Pinpoint the cell where the given text exists, returning its (X, Y) midpoint coordinate. 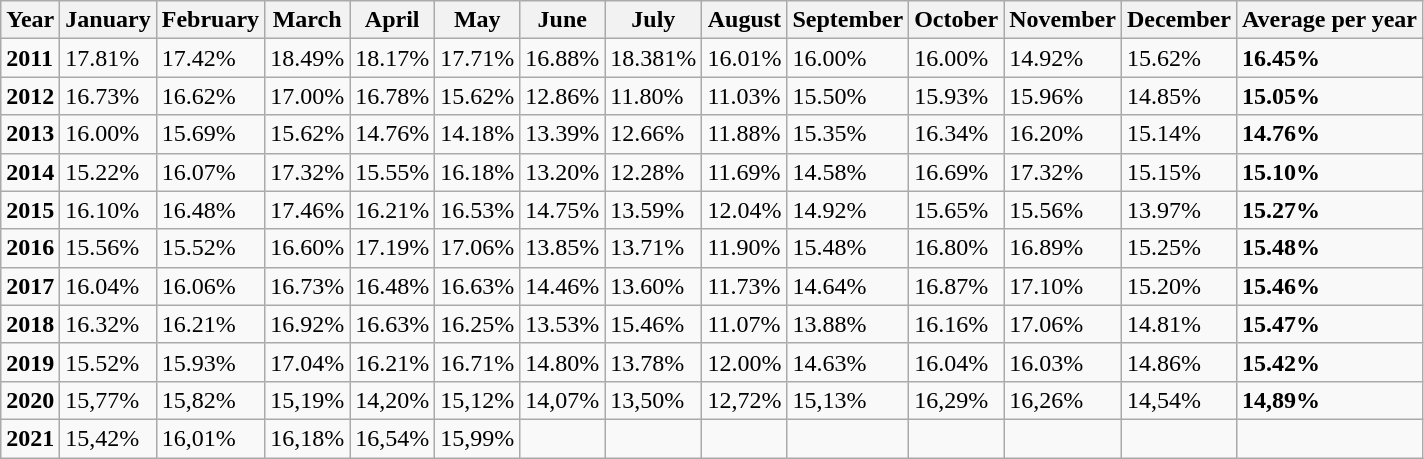
11.80% (654, 96)
February (210, 20)
13.39% (562, 134)
16.53% (478, 210)
2018 (30, 324)
June (562, 20)
15.96% (1063, 96)
15.14% (1178, 134)
16.07% (210, 172)
16.45% (1329, 58)
16.01% (744, 58)
16.69% (956, 172)
15.27% (1329, 210)
14.18% (478, 134)
12.86% (562, 96)
18.17% (392, 58)
2021 (30, 438)
11.03% (744, 96)
13.20% (562, 172)
13.78% (654, 362)
14,20% (392, 400)
15.20% (1178, 286)
11.69% (744, 172)
Year (30, 20)
15.50% (848, 96)
2011 (30, 58)
14.81% (1178, 324)
15.42% (1329, 362)
14.85% (1178, 96)
14.75% (562, 210)
13.53% (562, 324)
14.63% (848, 362)
2017 (30, 286)
16.92% (308, 324)
16.89% (1063, 248)
March (308, 20)
17.71% (478, 58)
15.05% (1329, 96)
April (392, 20)
15,99% (478, 438)
16.62% (210, 96)
2020 (30, 400)
17.10% (1063, 286)
December (1178, 20)
Average per year (1329, 20)
16.32% (108, 324)
17.00% (308, 96)
15,42% (108, 438)
16,54% (392, 438)
16.87% (956, 286)
12,72% (744, 400)
15,12% (478, 400)
16.03% (1063, 362)
12.66% (654, 134)
17.42% (210, 58)
16,29% (956, 400)
15.22% (108, 172)
16.78% (392, 96)
16.60% (308, 248)
16.20% (1063, 134)
15.55% (392, 172)
2016 (30, 248)
17.46% (308, 210)
2014 (30, 172)
2019 (30, 362)
13.60% (654, 286)
14.86% (1178, 362)
November (1063, 20)
15,13% (848, 400)
January (108, 20)
13,50% (654, 400)
15.15% (1178, 172)
12.00% (744, 362)
15.47% (1329, 324)
15,19% (308, 400)
15.10% (1329, 172)
14.58% (848, 172)
16,26% (1063, 400)
May (478, 20)
August (744, 20)
14,89% (1329, 400)
14.46% (562, 286)
14,07% (562, 400)
16.88% (562, 58)
15.35% (848, 134)
15,77% (108, 400)
12.28% (654, 172)
12.04% (744, 210)
13.71% (654, 248)
16.34% (956, 134)
2012 (30, 96)
16.71% (478, 362)
September (848, 20)
14,54% (1178, 400)
18.381% (654, 58)
16.16% (956, 324)
15.69% (210, 134)
15.65% (956, 210)
2013 (30, 134)
11.07% (744, 324)
13.59% (654, 210)
15,82% (210, 400)
16.10% (108, 210)
14.80% (562, 362)
14.64% (848, 286)
16.25% (478, 324)
October (956, 20)
13.85% (562, 248)
11.90% (744, 248)
16.18% (478, 172)
2015 (30, 210)
17.81% (108, 58)
July (654, 20)
17.19% (392, 248)
16.80% (956, 248)
13.88% (848, 324)
18.49% (308, 58)
15.25% (1178, 248)
11.73% (744, 286)
16,18% (308, 438)
17.04% (308, 362)
16.06% (210, 286)
16,01% (210, 438)
13.97% (1178, 210)
11.88% (744, 134)
